Determine the [X, Y] coordinate at the center of the cell enclosing the given text.  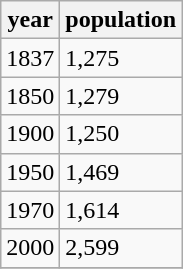
1950 [30, 172]
1837 [30, 58]
2000 [30, 248]
1,250 [121, 134]
1900 [30, 134]
1,614 [121, 210]
1,469 [121, 172]
year [30, 20]
2,599 [121, 248]
1,275 [121, 58]
1,279 [121, 96]
1970 [30, 210]
1850 [30, 96]
population [121, 20]
